Extract the (x, y) coordinate from the center of the cell holding the provided text.  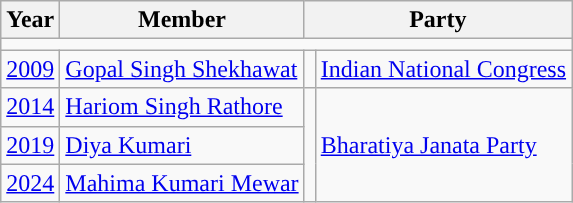
Year (30, 20)
Bharatiya Janata Party (443, 145)
Member (182, 20)
2024 (30, 183)
2019 (30, 145)
2014 (30, 107)
Diya Kumari (182, 145)
Gopal Singh Shekhawat (182, 69)
2009 (30, 69)
Mahima Kumari Mewar (182, 183)
Hariom Singh Rathore (182, 107)
Indian National Congress (443, 69)
Party (438, 20)
